Capture the cell that displays the provided text and extract its (x, y) central coordinate. 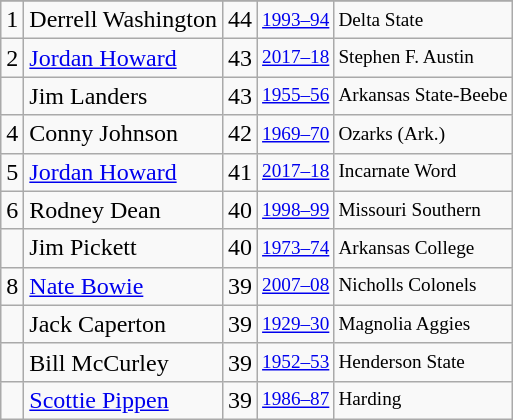
Harding (423, 400)
1 (12, 20)
Missouri Southern (423, 210)
Jim Landers (124, 96)
Nicholls Colonels (423, 286)
41 (240, 172)
1955–56 (296, 96)
Scottie Pippen (124, 400)
Incarnate Word (423, 172)
1998–99 (296, 210)
1969–70 (296, 134)
42 (240, 134)
Ozarks (Ark.) (423, 134)
5 (12, 172)
Nate Bowie (124, 286)
Derrell Washington (124, 20)
2007–08 (296, 286)
8 (12, 286)
Arkansas College (423, 248)
Henderson State (423, 362)
1973–74 (296, 248)
Jack Caperton (124, 324)
Arkansas State-Beebe (423, 96)
6 (12, 210)
2 (12, 58)
1952–53 (296, 362)
Bill McCurley (124, 362)
Jim Pickett (124, 248)
1993–94 (296, 20)
Magnolia Aggies (423, 324)
Conny Johnson (124, 134)
Delta State (423, 20)
1986–87 (296, 400)
1929–30 (296, 324)
Stephen F. Austin (423, 58)
44 (240, 20)
4 (12, 134)
Rodney Dean (124, 210)
